Return [X, Y] of the center of cell containing provided text 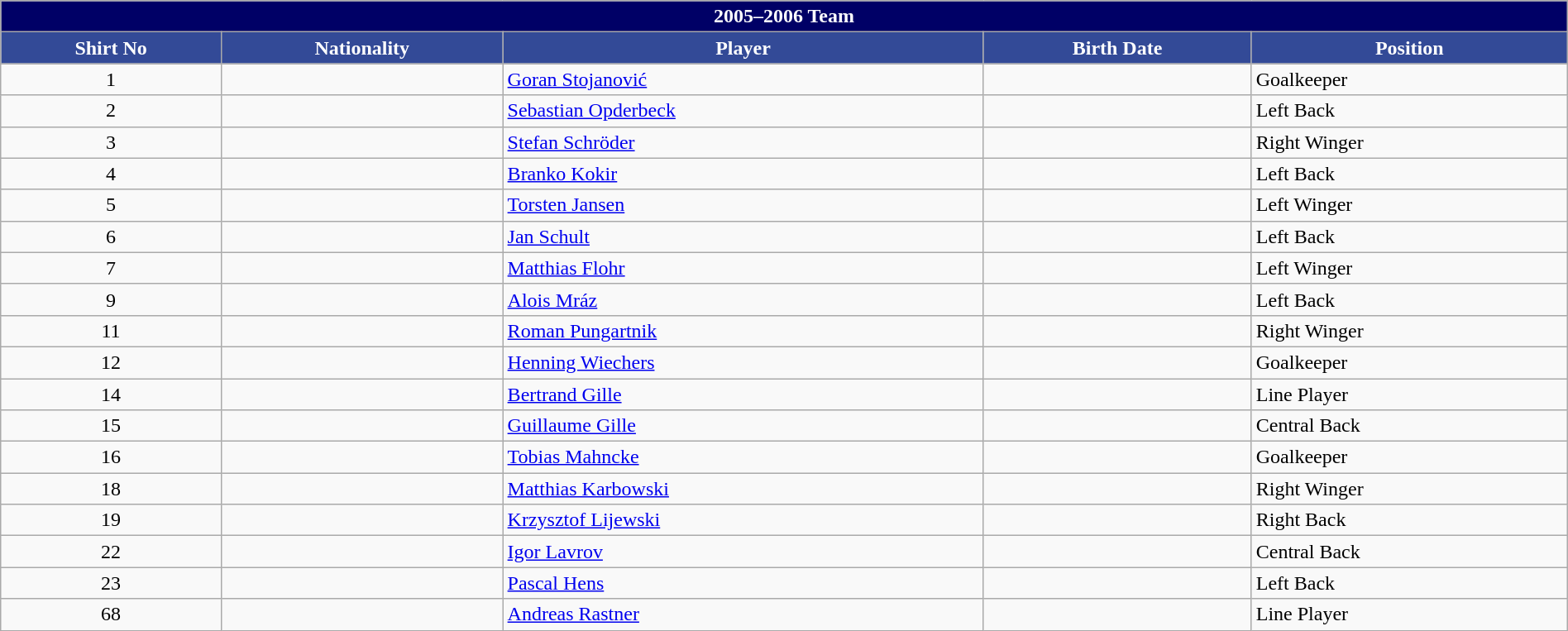
Guillaume Gille [743, 426]
Stefan Schröder [743, 142]
Krzysztof Lijewski [743, 520]
Shirt No [111, 48]
6 [111, 237]
Igor Lavrov [743, 552]
15 [111, 426]
Torsten Jansen [743, 205]
23 [111, 583]
Player [743, 48]
Bertrand Gille [743, 394]
Pascal Hens [743, 583]
Roman Pungartnik [743, 331]
1 [111, 79]
Branko Kokir [743, 174]
68 [111, 614]
Position [1409, 48]
12 [111, 362]
Birth Date [1117, 48]
Matthias Flohr [743, 268]
4 [111, 174]
9 [111, 299]
2 [111, 111]
18 [111, 489]
19 [111, 520]
16 [111, 457]
Matthias Karbowski [743, 489]
Right Back [1409, 520]
Goran Stojanović [743, 79]
11 [111, 331]
5 [111, 205]
Henning Wiechers [743, 362]
Andreas Rastner [743, 614]
3 [111, 142]
Tobias Mahncke [743, 457]
Alois Mráz [743, 299]
Nationality [362, 48]
22 [111, 552]
7 [111, 268]
2005–2006 Team [784, 17]
Sebastian Opderbeck [743, 111]
Jan Schult [743, 237]
14 [111, 394]
